Output the (X, Y) coordinate of the center of the cell containing the given text.  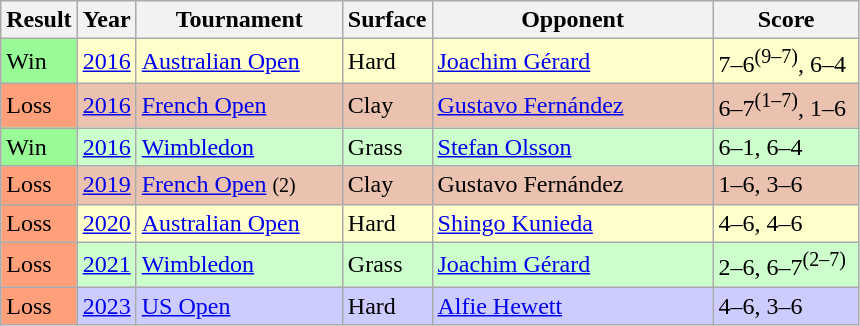
French Open (239, 106)
French Open (2) (239, 185)
Tournament (239, 20)
US Open (239, 306)
Surface (387, 20)
2–6, 6–7(2–7) (786, 264)
2019 (106, 185)
Year (106, 20)
Score (786, 20)
4–6, 3–6 (786, 306)
Stefan Olsson (572, 147)
Opponent (572, 20)
2023 (106, 306)
4–6, 4–6 (786, 223)
7–6(9–7), 6–4 (786, 62)
6–7(1–7), 1–6 (786, 106)
2020 (106, 223)
6–1, 6–4 (786, 147)
2021 (106, 264)
Alfie Hewett (572, 306)
1–6, 3–6 (786, 185)
Result (39, 20)
Shingo Kunieda (572, 223)
